Extract the [x, y] coordinate from the center of the cell holding the provided text.  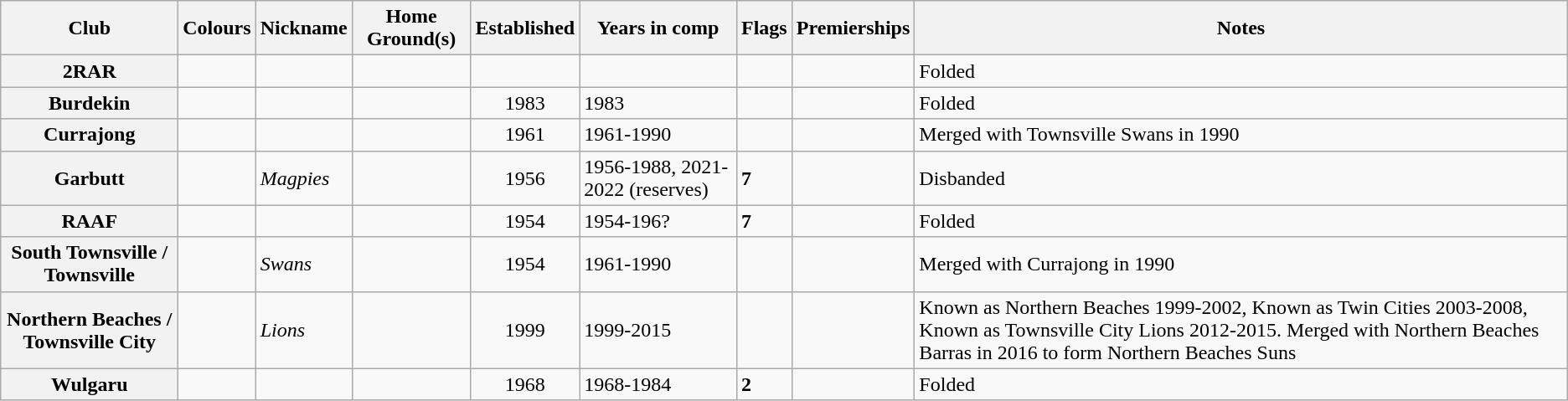
Colours [217, 28]
Notes [1241, 28]
1999-2015 [658, 330]
Nickname [303, 28]
1968 [525, 384]
Years in comp [658, 28]
South Townsville / Townsville [90, 265]
Burdekin [90, 103]
2RAR [90, 71]
Premierships [853, 28]
Lions [303, 330]
1956 [525, 177]
1999 [525, 330]
Flags [764, 28]
Established [525, 28]
Merged with Currajong in 1990 [1241, 265]
1956-1988, 2021-2022 (reserves) [658, 177]
1968-1984 [658, 384]
Garbutt [90, 177]
RAAF [90, 221]
1954-196? [658, 221]
1961 [525, 135]
Northern Beaches / Townsville City [90, 330]
Disbanded [1241, 177]
Wulgaru [90, 384]
Magpies [303, 177]
2 [764, 384]
Merged with Townsville Swans in 1990 [1241, 135]
Swans [303, 265]
Club [90, 28]
Home Ground(s) [411, 28]
Currajong [90, 135]
